For the text-containing cell, return its midpoint in [x, y] coordinate format. 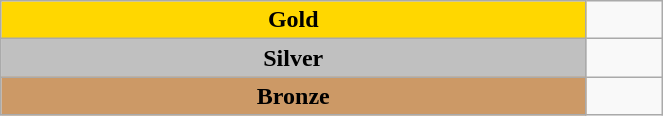
Gold [294, 20]
Silver [294, 58]
Bronze [294, 96]
